Search for the cell housing the specified text and yield its [x, y] center coordinate. 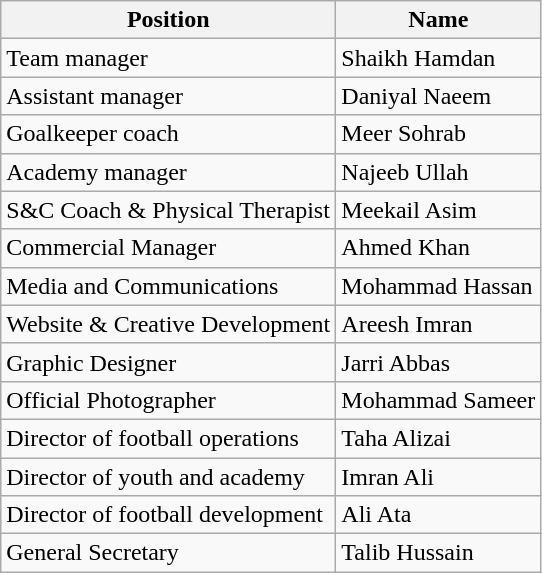
Director of youth and academy [168, 477]
Director of football development [168, 515]
Position [168, 20]
Imran Ali [438, 477]
S&C Coach & Physical Therapist [168, 210]
Goalkeeper coach [168, 134]
Media and Communications [168, 286]
Najeeb Ullah [438, 172]
Taha Alizai [438, 438]
Commercial Manager [168, 248]
Meekail Asim [438, 210]
Shaikh Hamdan [438, 58]
Ali Ata [438, 515]
Academy manager [168, 172]
Assistant manager [168, 96]
Meer Sohrab [438, 134]
Director of football operations [168, 438]
Areesh Imran [438, 324]
Website & Creative Development [168, 324]
Talib Hussain [438, 553]
Graphic Designer [168, 362]
Team manager [168, 58]
Daniyal Naeem [438, 96]
Ahmed Khan [438, 248]
General Secretary [168, 553]
Official Photographer [168, 400]
Mohammad Sameer [438, 400]
Name [438, 20]
Mohammad Hassan [438, 286]
Jarri Abbas [438, 362]
